For the text-containing cell, return its midpoint in (x, y) coordinate format. 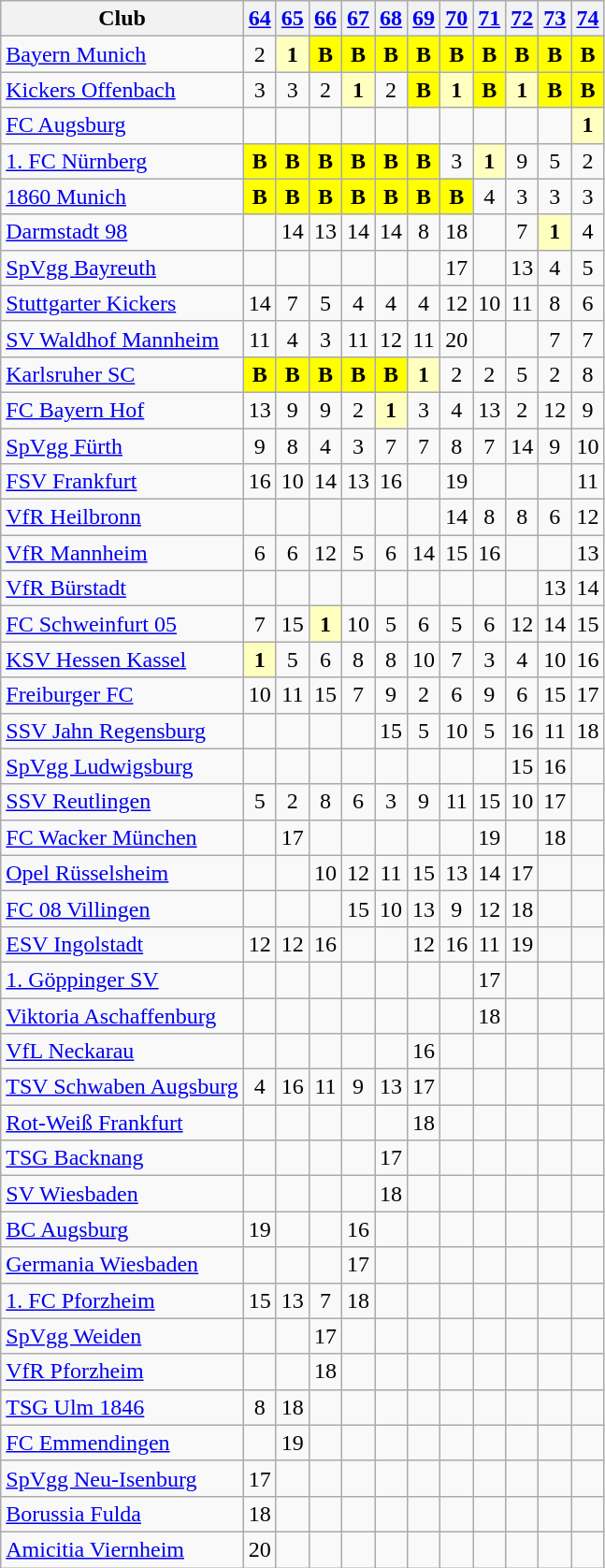
71 (490, 19)
FC Emmendingen (122, 1443)
ESV Ingolstadt (122, 944)
73 (555, 19)
Viktoria Aschaffenburg (122, 1015)
69 (425, 19)
TSV Schwaben Augsburg (122, 1087)
68 (391, 19)
SpVgg Weiden (122, 1336)
1. FC Pforzheim (122, 1300)
FSV Frankfurt (122, 482)
1. Göppinger SV (122, 980)
Kickers Offenbach (122, 90)
SV Waldhof Mannheim (122, 339)
Opel Rüsselsheim (122, 873)
Darmstadt 98 (122, 232)
Karlsruher SC (122, 374)
64 (260, 19)
VfR Heilbronn (122, 517)
TSG Backnang (122, 1158)
Borussia Fulda (122, 1514)
SpVgg Fürth (122, 446)
KSV Hessen Kassel (122, 660)
SpVgg Neu-Isenburg (122, 1478)
Stuttgarter Kickers (122, 303)
1860 Munich (122, 196)
FC Wacker München (122, 837)
FC Bayern Hof (122, 410)
SpVgg Bayreuth (122, 268)
FC Schweinfurt 05 (122, 624)
SV Wiesbaden (122, 1194)
SSV Reutlingen (122, 802)
SSV Jahn Regensburg (122, 731)
VfL Neckarau (122, 1052)
72 (522, 19)
BC Augsburg (122, 1229)
VfR Pforzheim (122, 1372)
70 (456, 19)
1. FC Nürnberg (122, 161)
TSG Ulm 1846 (122, 1407)
VfR Mannheim (122, 553)
FC 08 Villingen (122, 908)
Germania Wiesbaden (122, 1265)
67 (357, 19)
FC Augsburg (122, 125)
66 (325, 19)
74 (587, 19)
VfR Bürstadt (122, 588)
SpVgg Ludwigsburg (122, 766)
65 (292, 19)
Amicitia Viernheim (122, 1549)
Rot-Weiß Frankfurt (122, 1123)
Bayern Munich (122, 54)
Freiburger FC (122, 695)
Club (122, 19)
